Return (X, Y) of the center of cell containing provided text 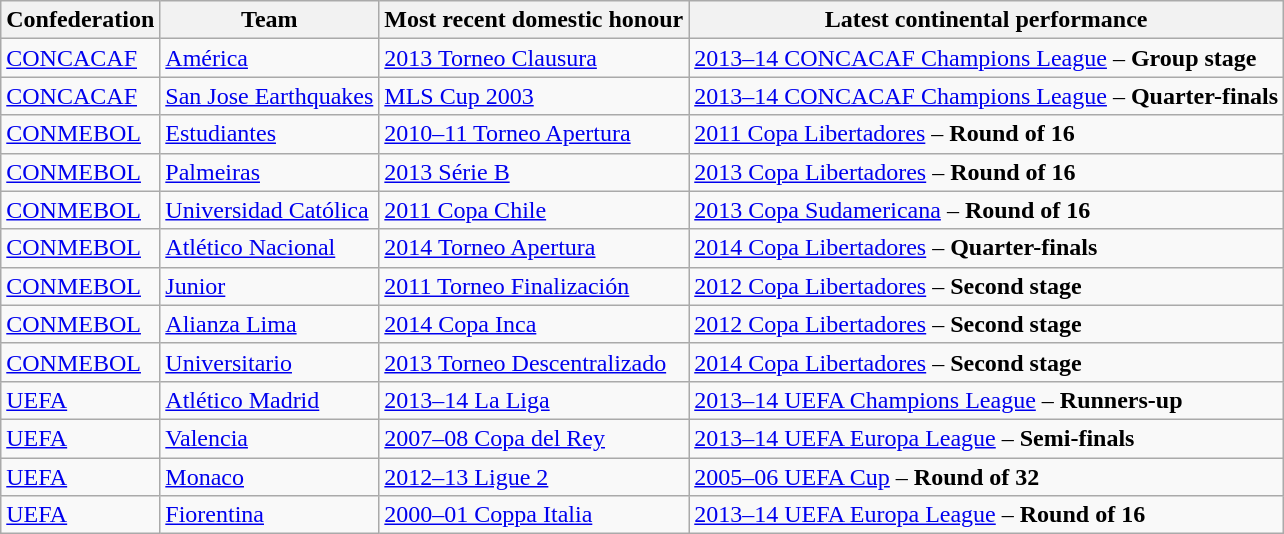
2013–14 CONCACAF Champions League – Quarter-finals (986, 96)
San Jose Earthquakes (270, 96)
2014 Copa Inca (534, 324)
2013 Série B (534, 172)
2013–14 UEFA Europa League – Semi-finals (986, 438)
Confederation (80, 20)
2014 Torneo Apertura (534, 248)
Valencia (270, 438)
Fiorentina (270, 515)
Team (270, 20)
2010–11 Torneo Apertura (534, 134)
2005–06 UEFA Cup – Round of 32 (986, 477)
Atlético Nacional (270, 248)
2012–13 Ligue 2 (534, 477)
2007–08 Copa del Rey (534, 438)
2014 Copa Libertadores – Second stage (986, 362)
Palmeiras (270, 172)
Monaco (270, 477)
2013 Torneo Descentralizado (534, 362)
2011 Copa Libertadores – Round of 16 (986, 134)
2013–14 La Liga (534, 400)
2013 Copa Sudamericana – Round of 16 (986, 210)
2014 Copa Libertadores – Quarter-finals (986, 248)
2013–14 UEFA Europa League – Round of 16 (986, 515)
2011 Copa Chile (534, 210)
Most recent domestic honour (534, 20)
MLS Cup 2003 (534, 96)
2000–01 Coppa Italia (534, 515)
2013 Copa Libertadores – Round of 16 (986, 172)
Universidad Católica (270, 210)
Universitario (270, 362)
2013–14 CONCACAF Champions League – Group stage (986, 58)
2013 Torneo Clausura (534, 58)
2013–14 UEFA Champions League – Runners-up (986, 400)
América (270, 58)
Latest continental performance (986, 20)
Alianza Lima (270, 324)
2011 Torneo Finalización (534, 286)
Estudiantes (270, 134)
Junior (270, 286)
Atlético Madrid (270, 400)
